For the text-containing cell, return its midpoint in [X, Y] coordinate format. 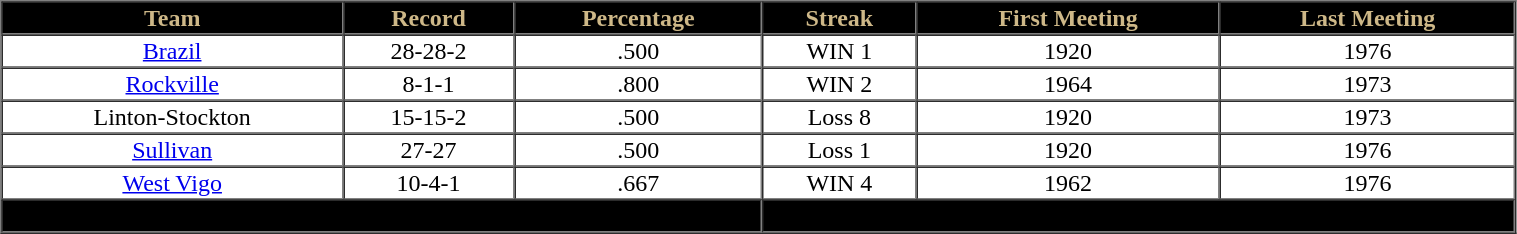
Sullivan [172, 150]
Loss 8 [840, 116]
Streak [840, 18]
8-1-1 [428, 84]
.800 [638, 84]
10-4-1 [428, 182]
WIN 2 [840, 84]
Loss 1 [840, 150]
Rockville [172, 84]
Brazil [172, 50]
Last Meeting [1368, 18]
Linton-Stockton [172, 116]
28-28-2 [428, 50]
West Vigo [172, 182]
88-75-6 [1140, 216]
Record [428, 18]
Overall Record [382, 216]
WIN 4 [840, 182]
.667 [638, 182]
First Meeting [1068, 18]
27-27 [428, 150]
Team [172, 18]
Percentage [638, 18]
1964 [1068, 84]
15-15-2 [428, 116]
1962 [1068, 182]
WIN 1 [840, 50]
